Return (x, y) of the center of cell containing provided text 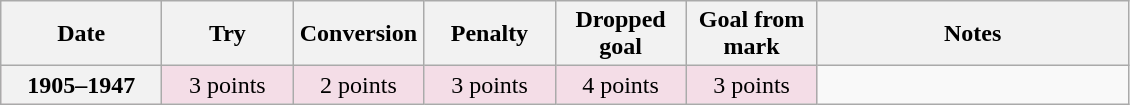
Notes (972, 34)
Goal from mark (752, 34)
2 points (358, 85)
4 points (620, 85)
Dropped goal (620, 34)
Date (82, 34)
Conversion (358, 34)
1905–1947 (82, 85)
Penalty (490, 34)
Try (228, 34)
